Return the (x, y) coordinate for the center point of the cell that contains the specified text.  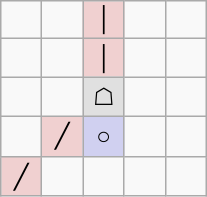
☖ (104, 97)
○ (104, 136)
